Search for the cell housing the specified text and yield its (x, y) center coordinate. 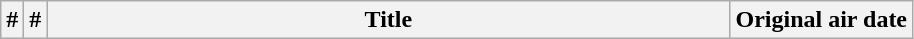
Title (388, 20)
Original air date (822, 20)
